Pinpoint the cell where the given text exists, returning its (x, y) midpoint coordinate. 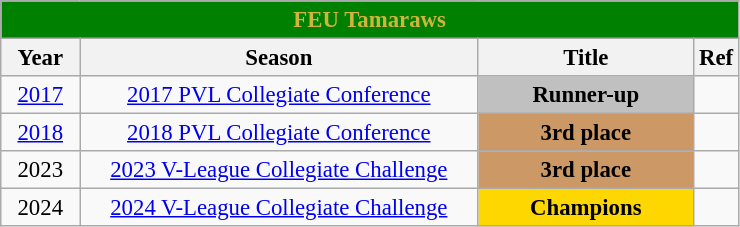
2023 V-League Collegiate Challenge (279, 170)
2023 (40, 170)
2017 (40, 95)
Year (40, 58)
FEU Tamaraws (370, 20)
Champions (586, 208)
Title (586, 58)
2024 V-League Collegiate Challenge (279, 208)
Runner-up (586, 95)
2018 (40, 133)
2024 (40, 208)
Ref (716, 58)
Season (279, 58)
2018 PVL Collegiate Conference (279, 133)
2017 PVL Collegiate Conference (279, 95)
